Detect which cell encompasses the target text, then output its (x, y) center coordinate. 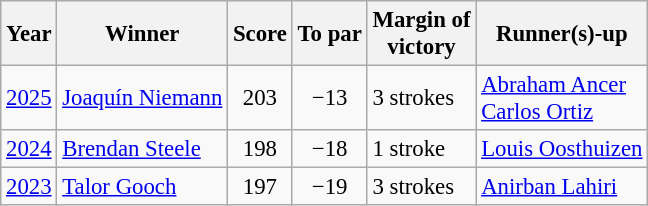
Winner (142, 34)
−19 (330, 187)
Joaquín Niemann (142, 98)
1 stroke (422, 149)
Talor Gooch (142, 187)
2025 (29, 98)
Runner(s)-up (562, 34)
197 (260, 187)
Abraham Ancer Carlos Ortiz (562, 98)
−13 (330, 98)
198 (260, 149)
Margin ofvictory (422, 34)
Louis Oosthuizen (562, 149)
Year (29, 34)
203 (260, 98)
Brendan Steele (142, 149)
To par (330, 34)
Score (260, 34)
−18 (330, 149)
2024 (29, 149)
Anirban Lahiri (562, 187)
2023 (29, 187)
